For the text-containing cell, return its midpoint in (X, Y) coordinate format. 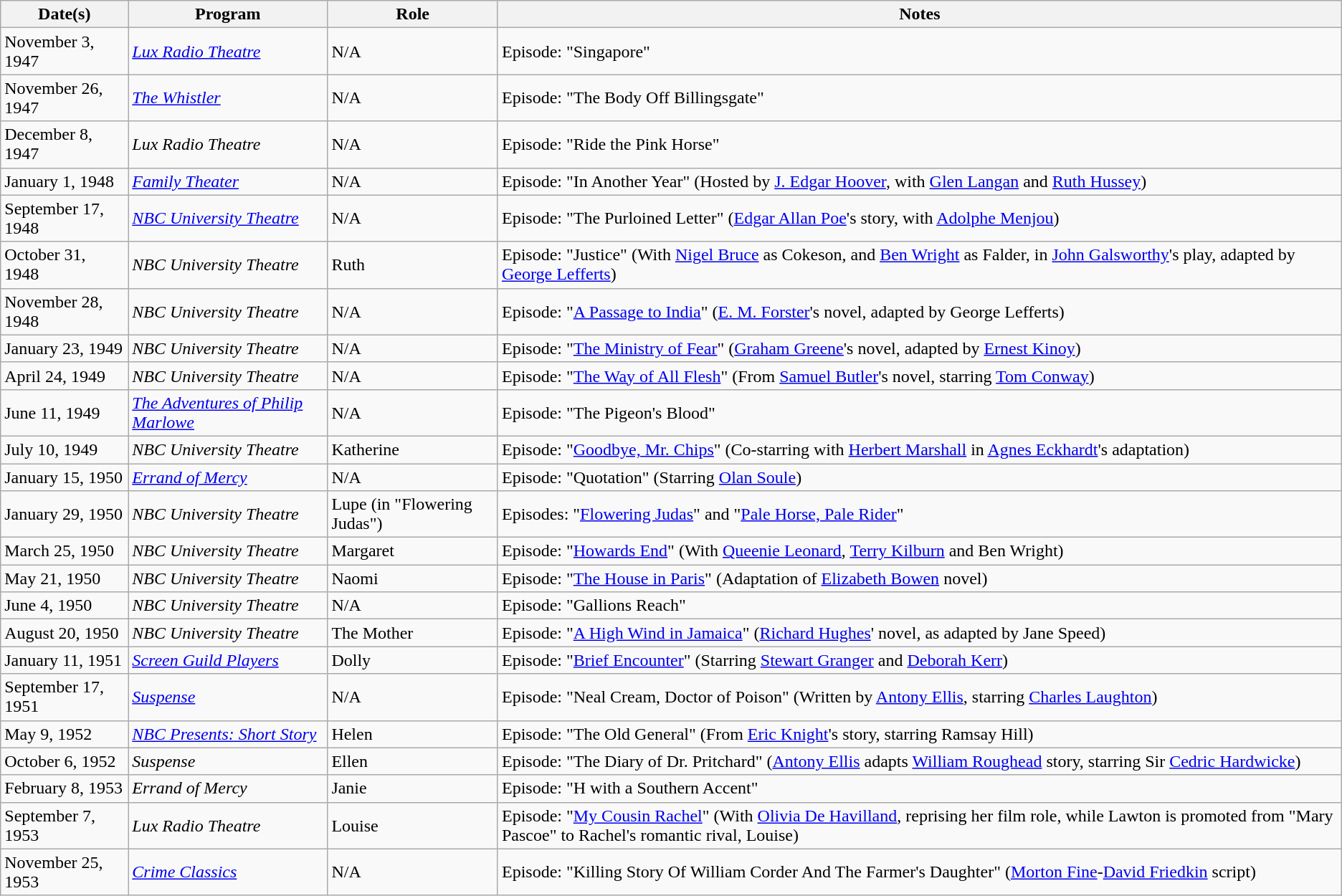
Janie (413, 788)
March 25, 1950 (65, 551)
October 31, 1948 (65, 265)
Episode: "Justice" (With Nigel Bruce as Cokeson, and Ben Wright as Falder, in John Galsworthy's play, adapted by George Lefferts) (919, 265)
October 6, 1952 (65, 761)
Episode: "Howards End" (With Queenie Leonard, Terry Kilburn and Ben Wright) (919, 551)
May 21, 1950 (65, 578)
May 9, 1952 (65, 734)
Episode: "Neal Cream, Doctor of Poison" (Written by Antony Ellis, starring Charles Laughton) (919, 697)
November 25, 1953 (65, 872)
Screen Guild Players (228, 660)
Notes (919, 14)
The Whistler (228, 97)
Program (228, 14)
Episode: "The Pigeon's Blood" (919, 413)
Louise (413, 826)
Episode: "A Passage to India" (E. M. Forster's novel, adapted by George Lefferts) (919, 311)
Episode: "Quotation" (Starring Olan Soule) (919, 477)
November 3, 1947 (65, 52)
April 24, 1949 (65, 376)
Naomi (413, 578)
February 8, 1953 (65, 788)
Episode: "The Body Off Billingsgate" (919, 97)
Episode: "Singapore" (919, 52)
Episode: "The Ministry of Fear" (Graham Greene's novel, adapted by Ernest Kinoy) (919, 348)
Episode: "Brief Encounter" (Starring Stewart Granger and Deborah Kerr) (919, 660)
September 17, 1951 (65, 697)
January 11, 1951 (65, 660)
Episode: "A High Wind in Jamaica" (Richard Hughes' novel, as adapted by Jane Speed) (919, 633)
The Mother (413, 633)
September 7, 1953 (65, 826)
Episode: "Goodbye, Mr. Chips" (Co-starring with Herbert Marshall in Agnes Eckhardt's adaptation) (919, 449)
June 11, 1949 (65, 413)
Dolly (413, 660)
August 20, 1950 (65, 633)
Margaret (413, 551)
The Adventures of Philip Marlowe (228, 413)
January 29, 1950 (65, 515)
Episode: "Gallions Reach" (919, 606)
Role (413, 14)
Ruth (413, 265)
Episode: "Killing Story Of William Corder And The Farmer's Daughter" (Morton Fine-David Friedkin script) (919, 872)
Ellen (413, 761)
Episode: "The Old General" (From Eric Knight's story, starring Ramsay Hill) (919, 734)
NBC Presents: Short Story (228, 734)
January 1, 1948 (65, 181)
June 4, 1950 (65, 606)
Helen (413, 734)
Katherine (413, 449)
Episode: "The House in Paris" (Adaptation of Elizabeth Bowen novel) (919, 578)
January 15, 1950 (65, 477)
Episode: "The Way of All Flesh" (From Samuel Butler's novel, starring Tom Conway) (919, 376)
December 8, 1947 (65, 145)
Episode: "The Purloined Letter" (Edgar Allan Poe's story, with Adolphe Menjou) (919, 218)
September 17, 1948 (65, 218)
Lupe (in "Flowering Judas") (413, 515)
Family Theater (228, 181)
Episodes: "Flowering Judas" and "Pale Horse, Pale Rider" (919, 515)
Episode: "H with a Southern Accent" (919, 788)
Episode: "In Another Year" (Hosted by J. Edgar Hoover, with Glen Langan and Ruth Hussey) (919, 181)
November 26, 1947 (65, 97)
Crime Classics (228, 872)
July 10, 1949 (65, 449)
Episode: "Ride the Pink Horse" (919, 145)
Episode: "The Diary of Dr. Pritchard" (Antony Ellis adapts William Roughead story, starring Sir Cedric Hardwicke) (919, 761)
January 23, 1949 (65, 348)
Date(s) (65, 14)
November 28, 1948 (65, 311)
